Output the (x, y) coordinate of the center of the cell containing the given text.  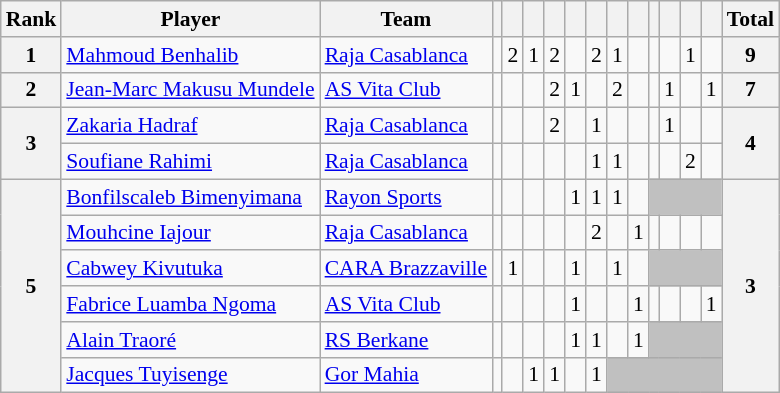
9 (750, 55)
CARA Brazzaville (406, 269)
Team (406, 19)
Gor Mahia (406, 375)
7 (750, 90)
Jacques Tuyisenge (190, 375)
Alain Traoré (190, 340)
Bonfilscaleb Bimenyimana (190, 197)
Rayon Sports (406, 197)
Soufiane Rahimi (190, 162)
Zakaria Hadraf (190, 126)
Mahmoud Benhalib (190, 55)
Player (190, 19)
4 (750, 144)
RS Berkane (406, 340)
Rank (32, 19)
Jean-Marc Makusu Mundele (190, 90)
Mouhcine Iajour (190, 233)
5 (32, 286)
Cabwey Kivutuka (190, 269)
Total (750, 19)
Fabrice Luamba Ngoma (190, 304)
